For the text-containing cell, return its midpoint in (x, y) coordinate format. 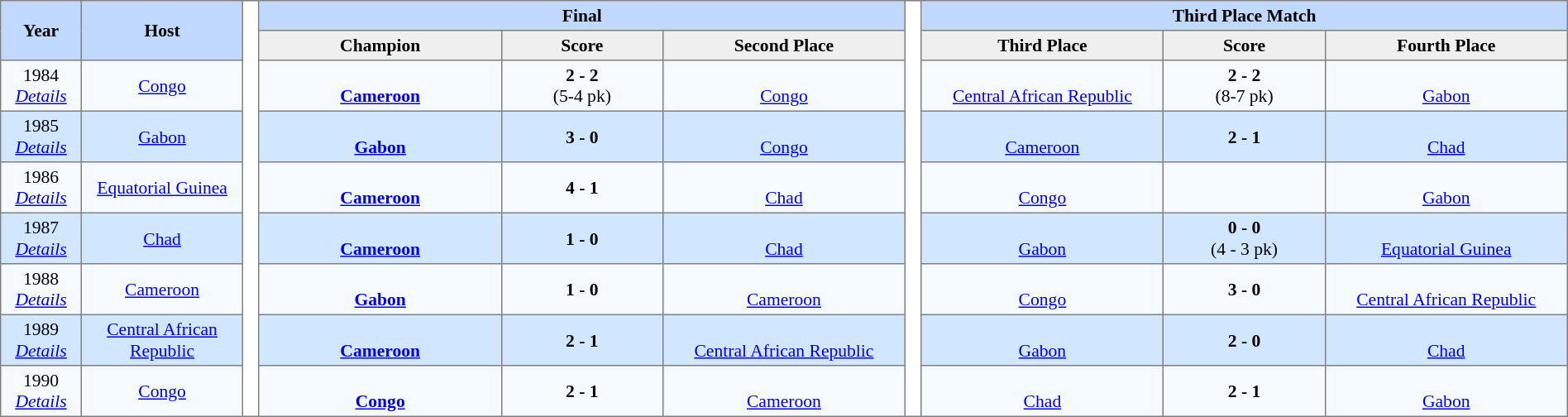
Third Place (1042, 46)
1985Details (41, 137)
Champion (380, 46)
Fourth Place (1446, 46)
1986Details (41, 188)
Third Place Match (1244, 16)
Second Place (784, 46)
0 - 0 (4 - 3 pk) (1244, 238)
Year (41, 31)
2 - 0 (1244, 340)
Host (162, 31)
1988Details (41, 290)
Final (582, 16)
1990Details (41, 391)
1984Details (41, 86)
2 - 2 (5-4 pk) (582, 86)
1987Details (41, 238)
4 - 1 (582, 188)
1989Details (41, 340)
2 - 2 (8-7 pk) (1244, 86)
